Identify which cell holds the provided text, then report its [x, y] central coordinate. 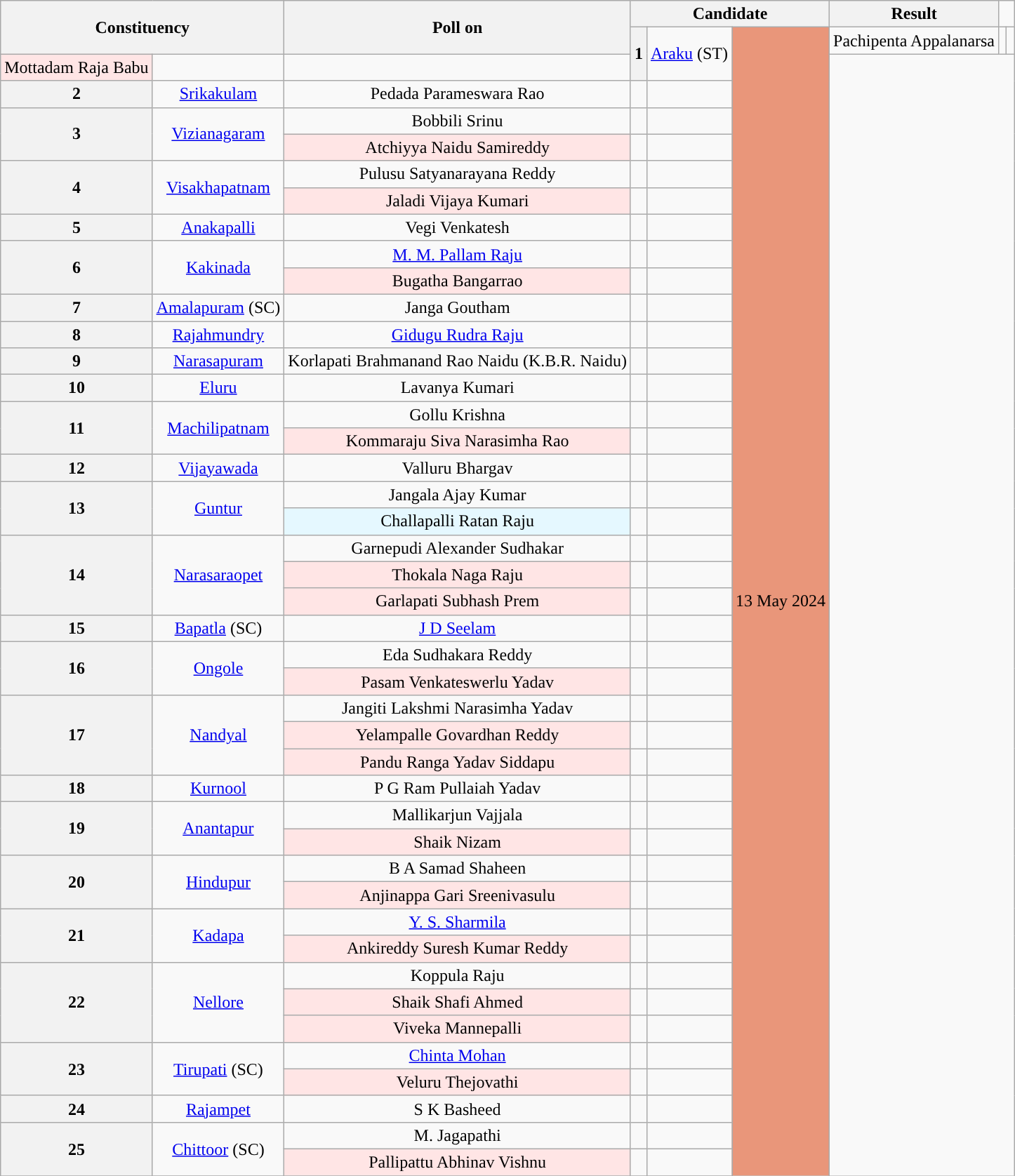
2 [77, 94]
3 [77, 134]
Pallipattu Abhinav Vishnu [458, 1162]
Korlapati Brahmanand Rao Naidu (K.B.R. Naidu) [458, 361]
Visakhapatnam [218, 187]
Eluru [218, 388]
Veluru Thejovathi [458, 1082]
18 [77, 789]
24 [77, 1109]
Koppula Raju [458, 975]
Anantapur [218, 829]
Y. S. Sharmila [458, 922]
Vijayawada [218, 468]
Lavanya Kumari [458, 388]
Srikakulam [218, 94]
11 [77, 428]
Constituency [142, 27]
Anjinappa Gari Sreenivasulu [458, 895]
14 [77, 575]
Nellore [218, 1002]
Pandu Ranga Yadav Siddapu [458, 761]
17 [77, 735]
22 [77, 1002]
21 [77, 935]
Nandyal [218, 735]
Valluru Bhargav [458, 468]
Jangiti Lakshmi Narasimha Yadav [458, 708]
Kadapa [218, 935]
Vizianagaram [218, 134]
Chinta Mohan [458, 1055]
Narasaraopet [218, 575]
Mottadam Raja Babu [77, 67]
1 [639, 54]
Amalapuram (SC) [218, 307]
13 [77, 508]
Rajampet [218, 1109]
B A Samad Shaheen [458, 869]
8 [77, 335]
Challapalli Ratan Raju [458, 521]
Rajahmundry [218, 335]
Kakinada [218, 267]
Eda Sudhakara Reddy [458, 655]
M. M. Pallam Raju [458, 254]
20 [77, 882]
Pulusu Satyanarayana Reddy [458, 174]
Kurnool [218, 789]
Jaladi Vijaya Kumari [458, 201]
Viveka Mannepalli [458, 1029]
Pasam Venkateswerlu Yadav [458, 681]
Atchiyya Naidu Samireddy [458, 147]
J D Seelam [458, 628]
Araku (ST) [689, 54]
Garnepudi Alexander Sudhakar [458, 548]
6 [77, 267]
Result [914, 14]
25 [77, 1149]
S K Basheed [458, 1109]
15 [77, 628]
Bugatha Bangarrao [458, 281]
5 [77, 227]
Jangala Ajay Kumar [458, 495]
23 [77, 1069]
10 [77, 388]
Pachipenta Appalanarsa [914, 41]
12 [77, 468]
Vegi Venkatesh [458, 227]
Yelampalle Govardhan Reddy [458, 735]
Candidate [730, 14]
Anakapalli [218, 227]
P G Ram Pullaiah Yadav [458, 789]
Shaik Shafi Ahmed [458, 1002]
Bobbili Srinu [458, 121]
Guntur [218, 508]
19 [77, 829]
Shaik Nizam [458, 842]
Janga Goutham [458, 307]
Tirupati (SC) [218, 1069]
Garlapati Subhash Prem [458, 601]
9 [77, 361]
Thokala Naga Raju [458, 575]
Pedada Parameswara Rao [458, 94]
Ongole [218, 668]
16 [77, 668]
Bapatla (SC) [218, 628]
Kommaraju Siva Narasimha Rao [458, 441]
Narasapuram [218, 361]
7 [77, 307]
4 [77, 187]
Mallikarjun Vajjala [458, 815]
Chittoor (SC) [218, 1149]
Ankireddy Suresh Kumar Reddy [458, 949]
Gidugu Rudra Raju [458, 335]
M. Jagapathi [458, 1135]
Hindupur [218, 882]
Machilipatnam [218, 428]
Poll on [458, 27]
13 May 2024 [781, 602]
Gollu Krishna [458, 415]
